Detect which cell encompasses the target text, then output its (X, Y) center coordinate. 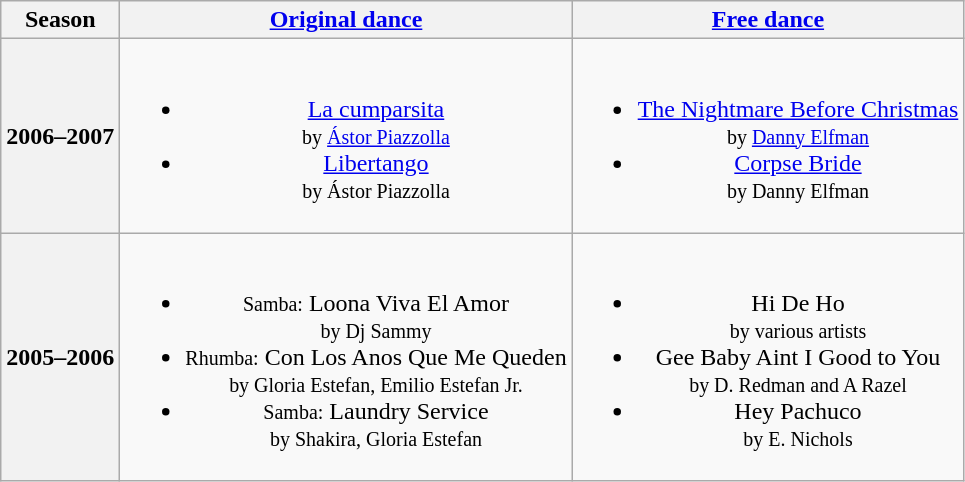
2006–2007 (60, 136)
La cumparsita by Ástor Piazzolla Libertango by Ástor Piazzolla (346, 136)
Original dance (346, 20)
Hi De Ho by various artists Gee Baby Aint I Good to You by D. Redman and A Razel Hey Pachuco by E. Nichols (768, 357)
2005–2006 (60, 357)
Free dance (768, 20)
The Nightmare Before Christmas by Danny Elfman Corpse Bride by Danny Elfman (768, 136)
Season (60, 20)
